Pinpoint the cell where the given text exists, returning its [X, Y] midpoint coordinate. 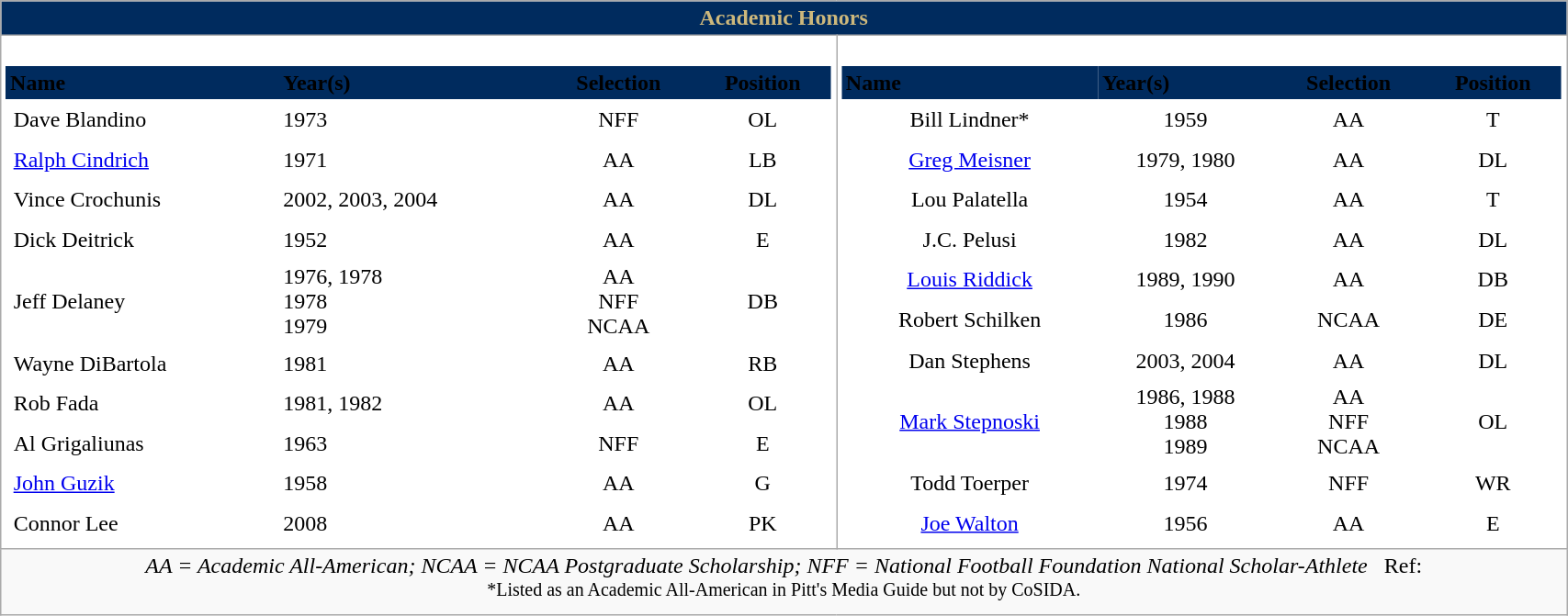
1976, 197819781979 [411, 301]
LB [762, 160]
Bill Lindner* [970, 119]
2003, 2004 [1185, 361]
Louis Riddick [970, 280]
1989, 1990 [1185, 280]
G [762, 484]
Mark Stepnoski [970, 422]
Connor Lee [141, 524]
2002, 2003, 2004 [411, 199]
1971 [411, 160]
1963 [411, 443]
1956 [1185, 524]
NCAA [1348, 320]
1959 [1185, 119]
1974 [1185, 484]
Jeff Delaney [141, 301]
Robert Schilken [970, 320]
Vince Crochunis [141, 199]
Dave Blandino [141, 119]
PK [762, 524]
Rob Fada [141, 403]
Dan Stephens [970, 361]
DE [1493, 320]
WR [1493, 484]
Al Grigaliunas [141, 443]
1986 [1185, 320]
Greg Meisner [970, 160]
Joe Walton [970, 524]
John Guzik [141, 484]
Wayne DiBartola [141, 364]
J.C. Pelusi [970, 240]
Ralph Cindrich [141, 160]
RB [762, 364]
1952 [411, 240]
1973 [411, 119]
Academic Honors [784, 18]
Dick Deitrick [141, 240]
1981 [411, 364]
1986, 198819881989 [1185, 422]
1958 [411, 484]
2008 [411, 524]
1979, 1980 [1185, 160]
Lou Palatella [970, 199]
1981, 1982 [411, 403]
Todd Toerper [970, 484]
1954 [1185, 199]
1982 [1185, 240]
